Scan for the cell matching the given text and deliver its [X, Y] coordinate at center. 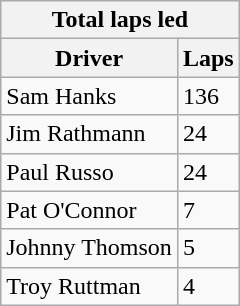
Paul Russo [90, 172]
4 [208, 286]
Total laps led [120, 20]
5 [208, 248]
Pat O'Connor [90, 210]
Laps [208, 58]
7 [208, 210]
Sam Hanks [90, 96]
136 [208, 96]
Jim Rathmann [90, 134]
Troy Ruttman [90, 286]
Driver [90, 58]
Johnny Thomson [90, 248]
